Search for the cell housing the specified text and yield its (X, Y) center coordinate. 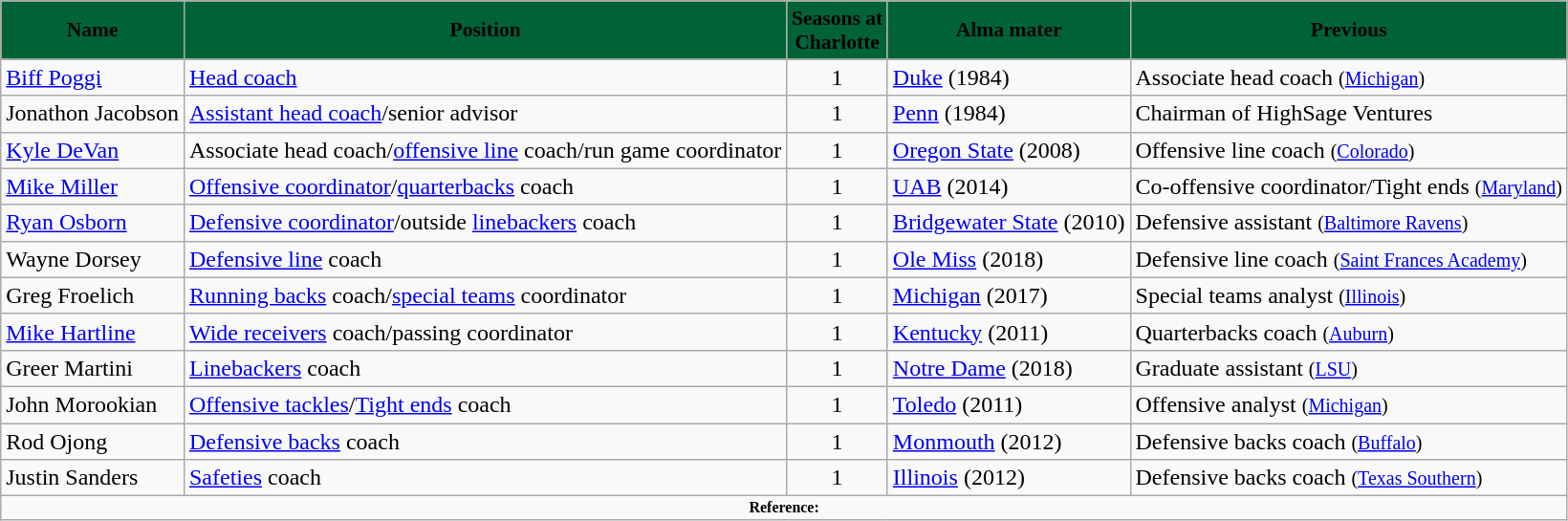
Oregon State (2008) (1009, 150)
Position (485, 31)
Wide receivers coach/passing coordinator (485, 332)
Defensive line coach (Saint Frances Academy) (1348, 259)
Running backs coach/special teams coordinator (485, 295)
Offensive line coach (Colorado) (1348, 150)
Name (93, 31)
Penn (1984) (1009, 114)
Graduate assistant (LSU) (1348, 368)
Justin Sanders (93, 478)
Bridgewater State (2010) (1009, 223)
Defensive line coach (485, 259)
Defensive coordinator/outside linebackers coach (485, 223)
Head coach (485, 77)
Greer Martini (93, 368)
Notre Dame (2018) (1009, 368)
John Morookian (93, 404)
Offensive analyst (Michigan) (1348, 404)
Defensive backs coach (Buffalo) (1348, 441)
Reference: (784, 508)
Defensive backs coach (485, 441)
Ryan Osborn (93, 223)
Previous (1348, 31)
Quarterbacks coach (Auburn) (1348, 332)
Kyle DeVan (93, 150)
Offensive tackles/Tight ends coach (485, 404)
Mike Hartline (93, 332)
Seasons atCharlotte (838, 31)
Mike Miller (93, 186)
Ole Miss (2018) (1009, 259)
Offensive coordinator/quarterbacks coach (485, 186)
Assistant head coach/senior advisor (485, 114)
Kentucky (2011) (1009, 332)
Associate head coach (Michigan) (1348, 77)
Michigan (2017) (1009, 295)
Biff Poggi (93, 77)
UAB (2014) (1009, 186)
Duke (1984) (1009, 77)
Alma mater (1009, 31)
Toledo (2011) (1009, 404)
Illinois (2012) (1009, 478)
Linebackers coach (485, 368)
Greg Froelich (93, 295)
Associate head coach/offensive line coach/run game coordinator (485, 150)
Chairman of HighSage Ventures (1348, 114)
Rod Ojong (93, 441)
Special teams analyst (Illinois) (1348, 295)
Monmouth (2012) (1009, 441)
Co-offensive coordinator/Tight ends (Maryland) (1348, 186)
Jonathon Jacobson (93, 114)
Safeties coach (485, 478)
Defensive backs coach (Texas Southern) (1348, 478)
Wayne Dorsey (93, 259)
Defensive assistant (Baltimore Ravens) (1348, 223)
